Search for the cell housing the specified text and yield its (X, Y) center coordinate. 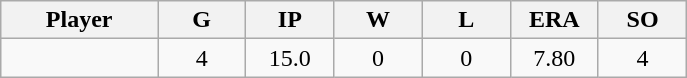
G (202, 20)
Player (80, 20)
SO (642, 20)
L (466, 20)
15.0 (290, 58)
IP (290, 20)
ERA (554, 20)
7.80 (554, 58)
W (378, 20)
